For the text-containing cell, return its midpoint in (x, y) coordinate format. 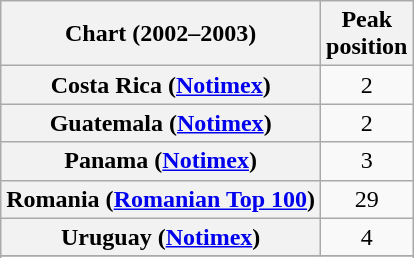
4 (367, 237)
Peak position (367, 34)
Chart (2002–2003) (161, 34)
3 (367, 161)
Uruguay (Notimex) (161, 237)
Romania (Romanian Top 100) (161, 199)
Panama (Notimex) (161, 161)
29 (367, 199)
Costa Rica (Notimex) (161, 85)
Guatemala (Notimex) (161, 123)
